Detect which cell encompasses the target text, then output its [X, Y] center coordinate. 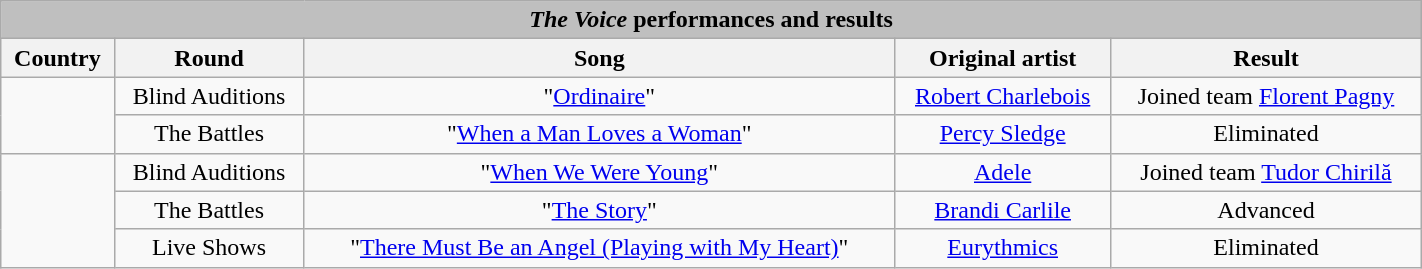
Country [58, 58]
Joined team Florent Pagny [1266, 96]
"When a Man Loves a Woman" [600, 134]
Original artist [1003, 58]
Brandi Carlile [1003, 210]
Robert Charlebois [1003, 96]
Live Shows [209, 248]
Result [1266, 58]
Adele [1003, 172]
Advanced [1266, 210]
Eurythmics [1003, 248]
The Voice performances and results [711, 20]
"There Must Be an Angel (Playing with My Heart)" [600, 248]
Percy Sledge [1003, 134]
"When We Were Young" [600, 172]
Joined team Tudor Chirilă [1266, 172]
Round [209, 58]
Song [600, 58]
"Ordinaire" [600, 96]
"The Story" [600, 210]
